For the text-containing cell, return its midpoint in [X, Y] coordinate format. 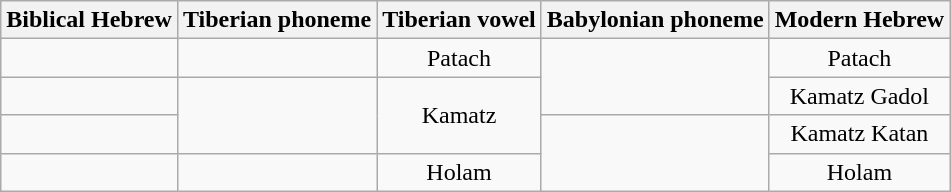
Babylonian phoneme [655, 20]
Kamatz Katan [860, 134]
Kamatz [460, 115]
Tiberian vowel [460, 20]
Modern Hebrew [860, 20]
Kamatz Gadol [860, 96]
Biblical Hebrew [90, 20]
Tiberian phoneme [276, 20]
